For the text-containing cell, return its midpoint in (X, Y) coordinate format. 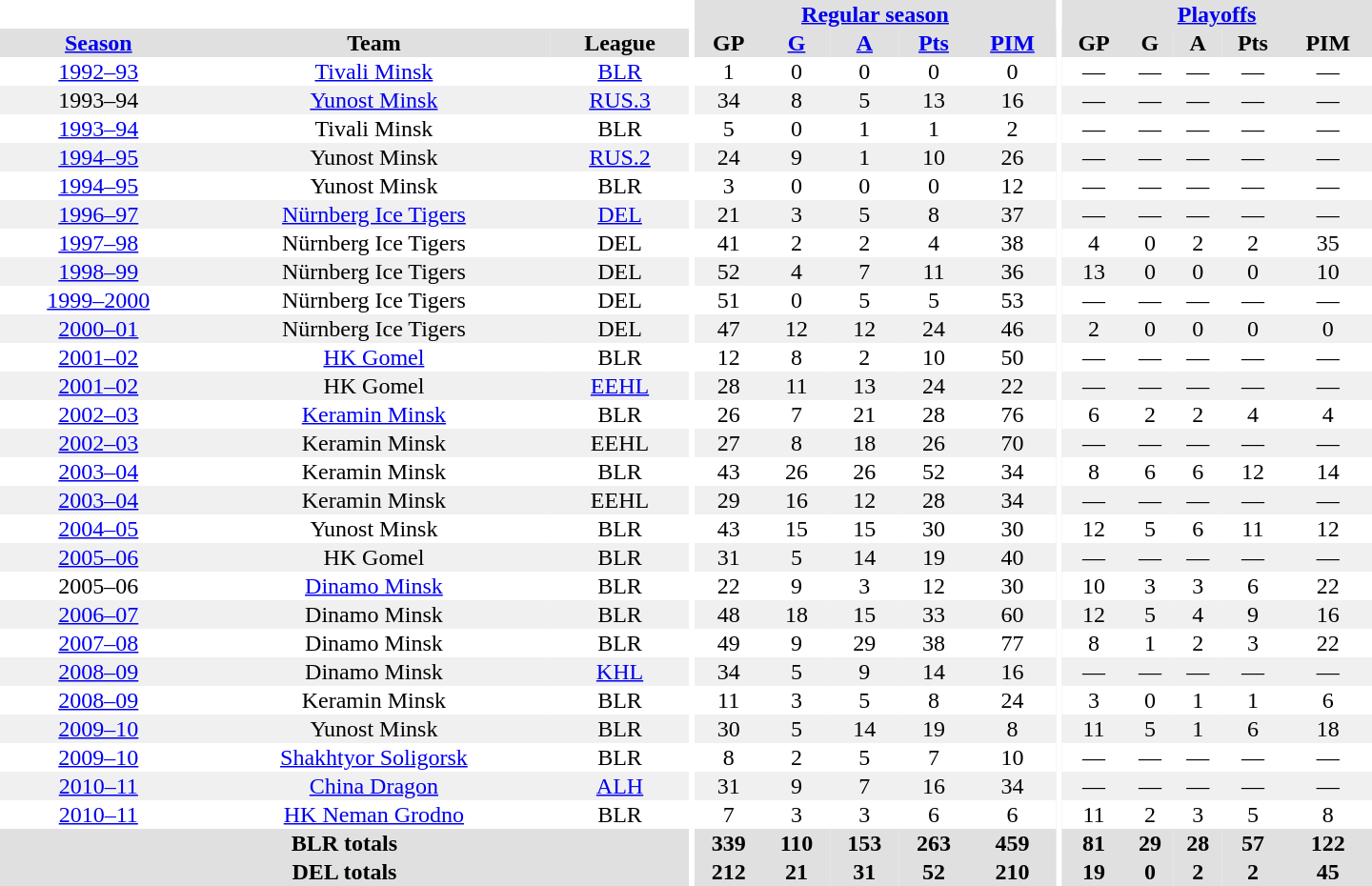
212 (728, 872)
46 (1012, 329)
41 (728, 243)
KHL (619, 672)
Regular season (875, 14)
2006–07 (99, 614)
210 (1012, 872)
League (619, 43)
49 (728, 643)
48 (728, 614)
50 (1012, 357)
2004–05 (99, 529)
BLR totals (345, 843)
2000–01 (99, 329)
45 (1328, 872)
459 (1012, 843)
1997–98 (99, 243)
ALH (619, 786)
339 (728, 843)
Playoffs (1217, 14)
40 (1012, 557)
51 (728, 300)
2007–08 (99, 643)
1992–93 (99, 71)
47 (728, 329)
122 (1328, 843)
HK Neman Grodno (374, 815)
China Dragon (374, 786)
77 (1012, 643)
60 (1012, 614)
70 (1012, 443)
81 (1094, 843)
36 (1012, 272)
1999–2000 (99, 300)
Season (99, 43)
37 (1012, 214)
35 (1328, 243)
Team (374, 43)
53 (1012, 300)
RUS.2 (619, 157)
263 (934, 843)
110 (797, 843)
1998–99 (99, 272)
33 (934, 614)
153 (865, 843)
1996–97 (99, 214)
Shakhtyor Soligorsk (374, 757)
DEL totals (345, 872)
27 (728, 443)
76 (1012, 414)
RUS.3 (619, 100)
57 (1252, 843)
